Find where the given text appears and provide that cell's center as (x, y) coordinate. 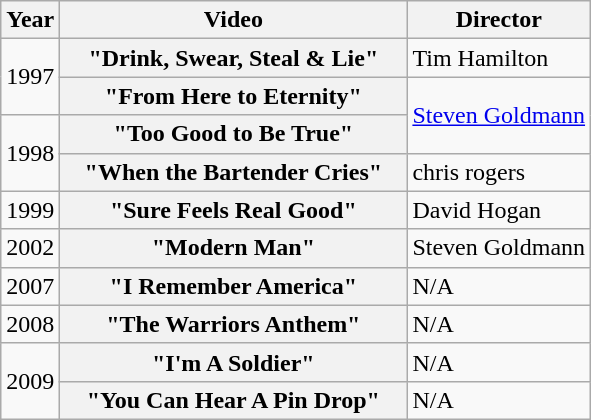
"I'm A Soldier" (234, 362)
Video (234, 20)
2002 (30, 248)
"Modern Man" (234, 248)
2007 (30, 286)
"Sure Feels Real Good" (234, 210)
"You Can Hear A Pin Drop" (234, 400)
David Hogan (499, 210)
2008 (30, 324)
chris rogers (499, 172)
"When the Bartender Cries" (234, 172)
1998 (30, 153)
2009 (30, 381)
1999 (30, 210)
"The Warriors Anthem" (234, 324)
Director (499, 20)
Year (30, 20)
"From Here to Eternity" (234, 96)
"I Remember America" (234, 286)
Tim Hamilton (499, 58)
1997 (30, 77)
"Drink, Swear, Steal & Lie" (234, 58)
"Too Good to Be True" (234, 134)
